Capture the cell that displays the provided text and extract its [x, y] central coordinate. 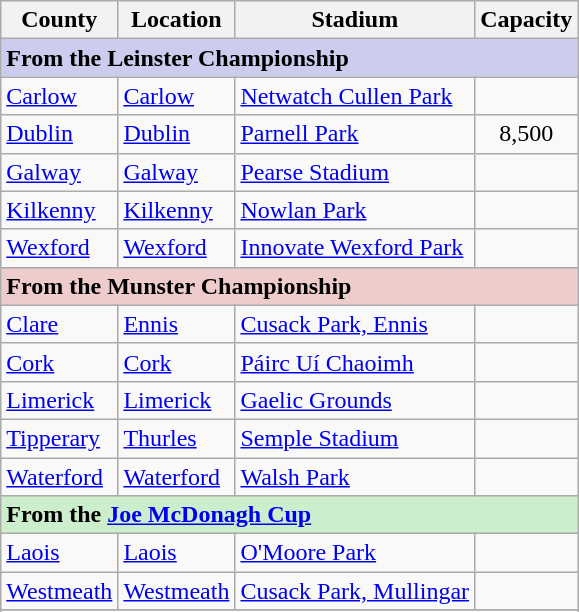
O'Moore Park [355, 553]
Innovate Wexford Park [355, 248]
Parnell Park [355, 134]
Location [176, 20]
Walsh Park [355, 477]
Stadium [355, 20]
Thurles [176, 438]
Nowlan Park [355, 210]
Tipperary [60, 438]
From the Joe McDonagh Cup [290, 515]
From the Leinster Championship [290, 58]
Capacity [526, 20]
Clare [60, 324]
Páirc Uí Chaoimh [355, 362]
Semple Stadium [355, 438]
Cusack Park, Ennis [355, 324]
8,500 [526, 134]
Cusack Park, Mullingar [355, 591]
Netwatch Cullen Park [355, 96]
From the Munster Championship [290, 286]
Ennis [176, 324]
Gaelic Grounds [355, 400]
Pearse Stadium [355, 172]
County [60, 20]
